Pinpoint the cell where the given text exists, returning its [x, y] midpoint coordinate. 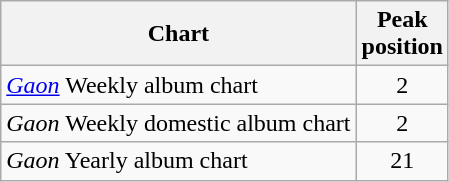
Gaon Weekly domestic album chart [178, 123]
Chart [178, 34]
21 [402, 161]
Gaon Yearly album chart [178, 161]
Gaon Weekly album chart [178, 85]
Peakposition [402, 34]
